Find where the given text appears and provide that cell's center as (x, y) coordinate. 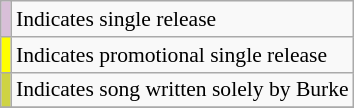
Indicates single release (182, 19)
Indicates promotional single release (182, 55)
Indicates song written solely by Burke (182, 90)
